Return the [X, Y] coordinate for the center point of the cell that contains the specified text.  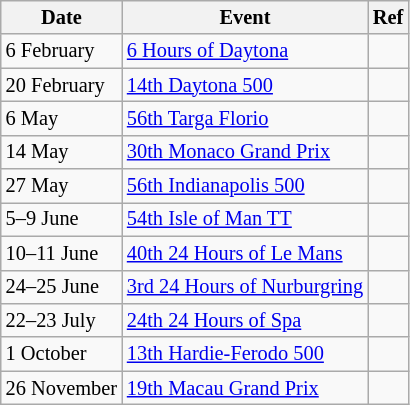
10–11 June [62, 253]
13th Hardie-Ferodo 500 [245, 354]
27 May [62, 186]
Date [62, 17]
3rd 24 Hours of Nurburgring [245, 287]
22–23 July [62, 320]
14th Daytona 500 [245, 85]
40th 24 Hours of Le Mans [245, 253]
24th 24 Hours of Spa [245, 320]
54th Isle of Man TT [245, 219]
Ref [388, 17]
30th Monaco Grand Prix [245, 152]
26 November [62, 388]
19th Macau Grand Prix [245, 388]
14 May [62, 152]
56th Indianapolis 500 [245, 186]
Event [245, 17]
1 October [62, 354]
6 Hours of Daytona [245, 51]
5–9 June [62, 219]
24–25 June [62, 287]
6 February [62, 51]
6 May [62, 118]
56th Targa Florio [245, 118]
20 February [62, 85]
